Search for the cell housing the specified text and yield its (x, y) center coordinate. 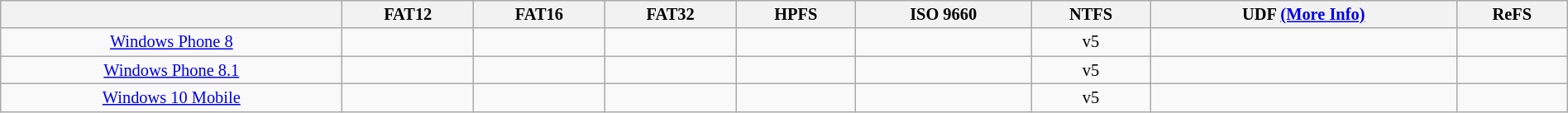
Windows Phone 8 (172, 42)
HPFS (796, 14)
ReFS (1512, 14)
NTFS (1092, 14)
FAT32 (670, 14)
FAT12 (409, 14)
Windows 10 Mobile (172, 97)
Windows Phone 8.1 (172, 70)
UDF (More Info) (1303, 14)
ISO 9660 (944, 14)
FAT16 (539, 14)
